From the cell containing the given text, extract its center point as [X, Y] coordinate. 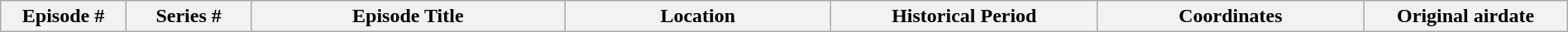
Series # [189, 16]
Episode Title [409, 16]
Location [698, 16]
Historical Period [964, 16]
Original airdate [1465, 16]
Coordinates [1231, 16]
Episode # [64, 16]
